Return (x, y) of the center of cell containing provided text 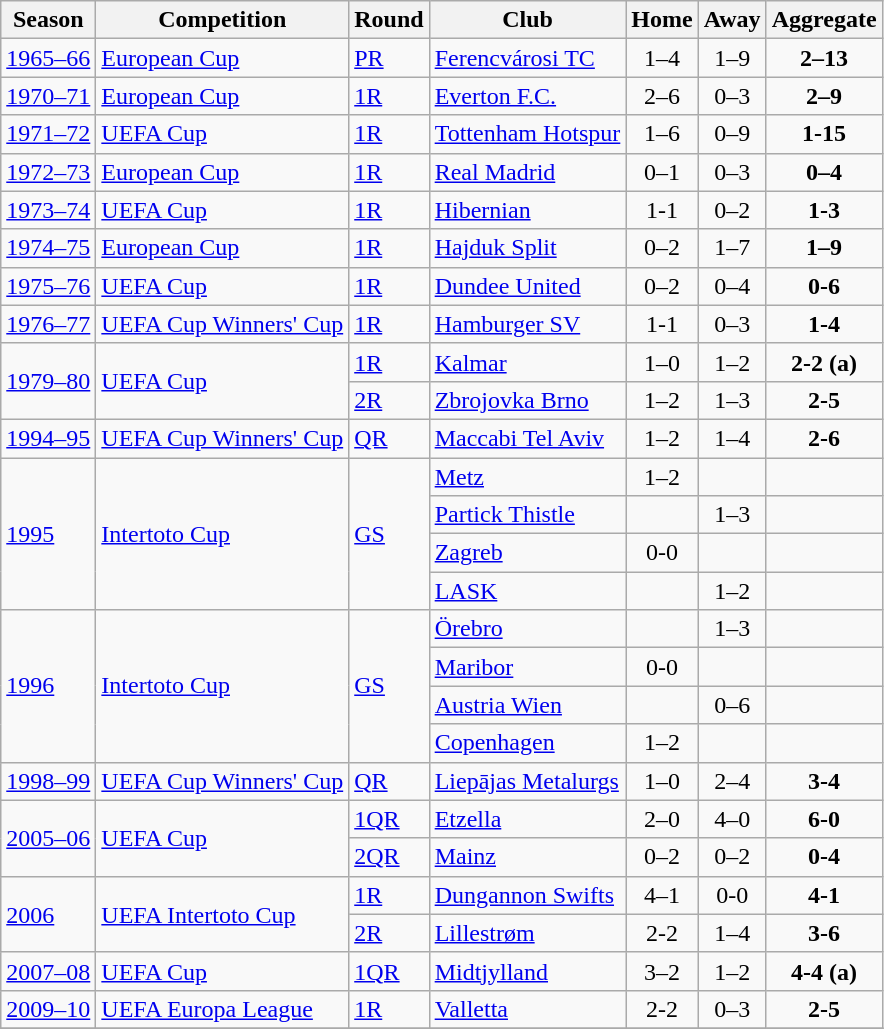
1994–95 (48, 438)
Aggregate (824, 20)
Partick Thistle (528, 515)
2-6 (824, 438)
Austria Wien (528, 705)
Mainz (528, 857)
2-2 (a) (824, 362)
1975–76 (48, 286)
Everton F.C. (528, 96)
Copenhagen (528, 743)
Kalmar (528, 362)
2005–06 (48, 838)
1–7 (732, 248)
Zbrojovka Brno (528, 400)
4-1 (824, 895)
Maribor (528, 667)
2–6 (662, 96)
2–9 (824, 96)
2009–10 (48, 1009)
1971–72 (48, 134)
0-4 (824, 857)
Ferencvárosi TC (528, 58)
2QR (389, 857)
Season (48, 20)
2–4 (732, 781)
1970–71 (48, 96)
1998–99 (48, 781)
Liepājas Metalurgs (528, 781)
Hamburger SV (528, 324)
Örebro (528, 629)
Dundee United (528, 286)
UEFA Intertoto Cup (222, 914)
1-3 (824, 210)
PR (389, 58)
0–6 (732, 705)
1965–66 (48, 58)
Dungannon Swifts (528, 895)
1974–75 (48, 248)
Away (732, 20)
Hajduk Split (528, 248)
Lillestrøm (528, 933)
Hibernian (528, 210)
Midtjylland (528, 971)
Real Madrid (528, 172)
0–1 (662, 172)
Tottenham Hotspur (528, 134)
Round (389, 20)
0-6 (824, 286)
3–2 (662, 971)
Club (528, 20)
Competition (222, 20)
1972–73 (48, 172)
2–13 (824, 58)
2–0 (662, 819)
UEFA Europa League (222, 1009)
Valletta (528, 1009)
3-4 (824, 781)
Zagreb (528, 553)
1-15 (824, 134)
2006 (48, 914)
4-4 (a) (824, 971)
1996 (48, 686)
4–0 (732, 819)
3-6 (824, 933)
6-0 (824, 819)
1979–80 (48, 381)
Home (662, 20)
1976–77 (48, 324)
1995 (48, 534)
Etzella (528, 819)
Metz (528, 477)
1–6 (662, 134)
2007–08 (48, 971)
0–9 (732, 134)
LASK (528, 591)
4–1 (662, 895)
1-4 (824, 324)
Maccabi Tel Aviv (528, 438)
1973–74 (48, 210)
